Scan for the cell matching the given text and deliver its [X, Y] coordinate at center. 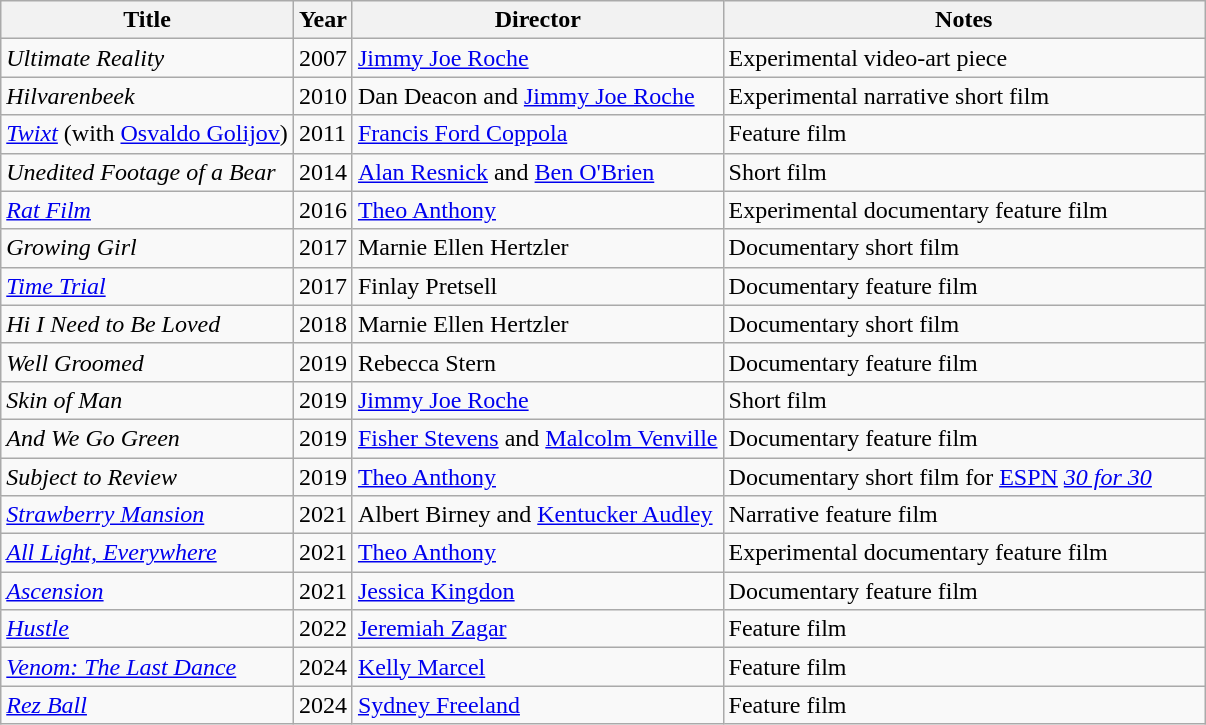
Hilvarenbeek [148, 96]
Twixt (with Osvaldo Golijov) [148, 134]
Francis Ford Coppola [538, 134]
Director [538, 20]
2010 [322, 96]
2016 [322, 210]
Jessica Kingdon [538, 591]
Jeremiah Zagar [538, 629]
Subject to Review [148, 477]
Kelly Marcel [538, 667]
Growing Girl [148, 248]
Hi I Need to Be Loved [148, 324]
Ultimate Reality [148, 58]
Sydney Freeland [538, 705]
Dan Deacon and Jimmy Joe Roche [538, 96]
Unedited Footage of a Bear [148, 172]
2011 [322, 134]
Venom: The Last Dance [148, 667]
Notes [964, 20]
Documentary short film for ESPN 30 for 30 [964, 477]
All Light, Everywhere [148, 553]
Skin of Man [148, 400]
Strawberry Mansion [148, 515]
2007 [322, 58]
Experimental video-art piece [964, 58]
Experimental narrative short film [964, 96]
Year [322, 20]
Finlay Pretsell [538, 286]
Title [148, 20]
Ascension [148, 591]
Fisher Stevens and Malcolm Venville [538, 438]
Well Groomed [148, 362]
2014 [322, 172]
Rat Film [148, 210]
Hustle [148, 629]
Narrative feature film [964, 515]
2022 [322, 629]
Albert Birney and Kentucker Audley [538, 515]
Rebecca Stern [538, 362]
Alan Resnick and Ben O'Brien [538, 172]
And We Go Green [148, 438]
Rez Ball [148, 705]
2018 [322, 324]
Time Trial [148, 286]
